Detect which cell encompasses the target text, then output its [x, y] center coordinate. 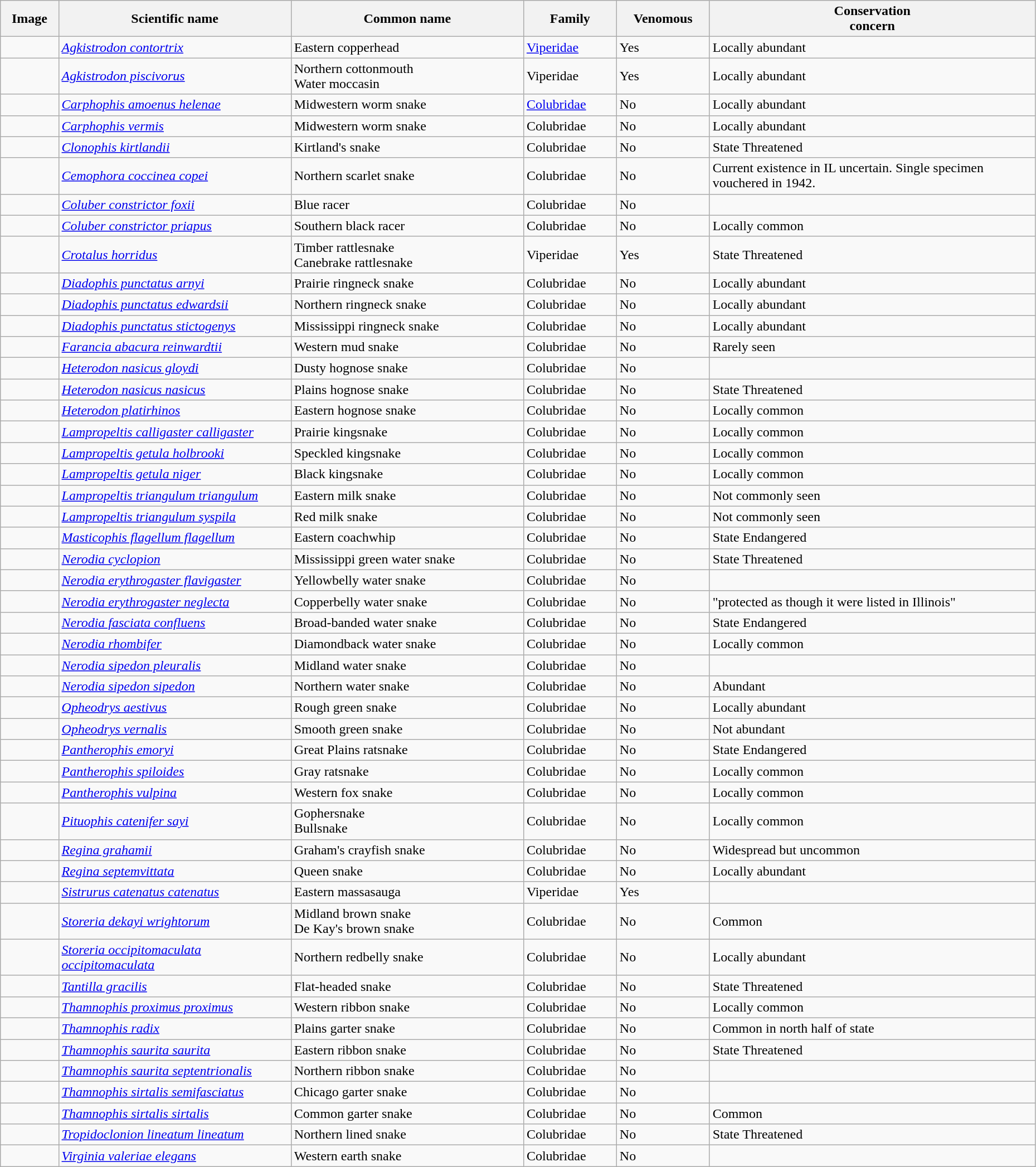
Mississippi green water snake [407, 559]
Regina grahamii [175, 850]
Thamnophis radix [175, 1028]
Crotalus horridus [175, 254]
Family [570, 19]
Pituophis catenifer sayi [175, 821]
Great Plains ratsnake [407, 750]
Black kingsnake [407, 474]
Diadophis punctatus edwardsii [175, 304]
Eastern copperhead [407, 47]
Pantherophis vulpina [175, 792]
Northern cottonmouthWater moccasin [407, 76]
"protected as though it were listed in Illinois" [872, 601]
Nerodia erythrogaster neglecta [175, 601]
Pantherophis spiloides [175, 771]
Regina septemvittata [175, 871]
Not abundant [872, 729]
Carphophis amoenus helenae [175, 105]
Conservationconcern [872, 19]
Copperbelly water snake [407, 601]
Nerodia sipedon sipedon [175, 687]
Thamnophis proximus proximus [175, 1007]
Diamondback water snake [407, 644]
Sistrurus catenatus catenatus [175, 892]
Lampropeltis calligaster calligaster [175, 432]
Blue racer [407, 205]
Heterodon nasicus nasicus [175, 390]
Northern lined snake [407, 1135]
Scientific name [175, 19]
Thamnophis sirtalis semifasciatus [175, 1092]
Western ribbon snake [407, 1007]
Agkistrodon contortrix [175, 47]
Prairie ringneck snake [407, 283]
Northern ringneck snake [407, 304]
Agkistrodon piscivorus [175, 76]
Masticophis flagellum flagellum [175, 538]
Eastern massasauga [407, 892]
Diadophis punctatus arnyi [175, 283]
Farancia abacura reinwardtii [175, 347]
Tantilla gracilis [175, 986]
Midland brown snakeDe Kay's brown snake [407, 921]
Heterodon nasicus gloydi [175, 368]
Eastern hognose snake [407, 411]
Eastern coachwhip [407, 538]
Venomous [663, 19]
Thamnophis sirtalis sirtalis [175, 1113]
Queen snake [407, 871]
Western mud snake [407, 347]
Plains hognose snake [407, 390]
Nerodia erythrogaster flavigaster [175, 580]
GophersnakeBullsnake [407, 821]
Lampropeltis getula holbrooki [175, 453]
Opheodrys aestivus [175, 708]
Northern redbelly snake [407, 957]
Lampropeltis triangulum triangulum [175, 495]
Red milk snake [407, 517]
Nerodia fasciata confluens [175, 623]
Opheodrys vernalis [175, 729]
Plains garter snake [407, 1028]
Widespread but uncommon [872, 850]
Midland water snake [407, 665]
Western earth snake [407, 1156]
Gray ratsnake [407, 771]
Common garter snake [407, 1113]
Kirtland's snake [407, 147]
Northern scarlet snake [407, 176]
Diadophis punctatus stictogenys [175, 326]
Nerodia rhombifer [175, 644]
Dusty hognose snake [407, 368]
Northern ribbon snake [407, 1071]
Eastern ribbon snake [407, 1049]
Northern water snake [407, 687]
Flat-headed snake [407, 986]
Broad-banded water snake [407, 623]
Nerodia sipedon pleuralis [175, 665]
Lampropeltis getula niger [175, 474]
Common name [407, 19]
Mississippi ringneck snake [407, 326]
Storeria occipitomaculata occipitomaculata [175, 957]
Nerodia cyclopion [175, 559]
Carphophis vermis [175, 126]
Tropidoclonion lineatum lineatum [175, 1135]
Rough green snake [407, 708]
Storeria dekayi wrightorum [175, 921]
Lampropeltis triangulum syspila [175, 517]
Current existence in IL uncertain. Single specimen vouchered in 1942. [872, 176]
Common in north half of state [872, 1028]
Coluber constrictor foxii [175, 205]
Image [30, 19]
Yellowbelly water snake [407, 580]
Chicago garter snake [407, 1092]
Timber rattlesnakeCanebrake rattlesnake [407, 254]
Coluber constrictor priapus [175, 226]
Western fox snake [407, 792]
Graham's crayfish snake [407, 850]
Virginia valeriae elegans [175, 1156]
Speckled kingsnake [407, 453]
Heterodon platirhinos [175, 411]
Smooth green snake [407, 729]
Eastern milk snake [407, 495]
Southern black racer [407, 226]
Abundant [872, 687]
Thamnophis saurita saurita [175, 1049]
Cemophora coccinea copei [175, 176]
Rarely seen [872, 347]
Clonophis kirtlandii [175, 147]
Pantherophis emoryi [175, 750]
Thamnophis saurita septentrionalis [175, 1071]
Prairie kingsnake [407, 432]
